Pinpoint the cell where the given text exists, returning its [X, Y] midpoint coordinate. 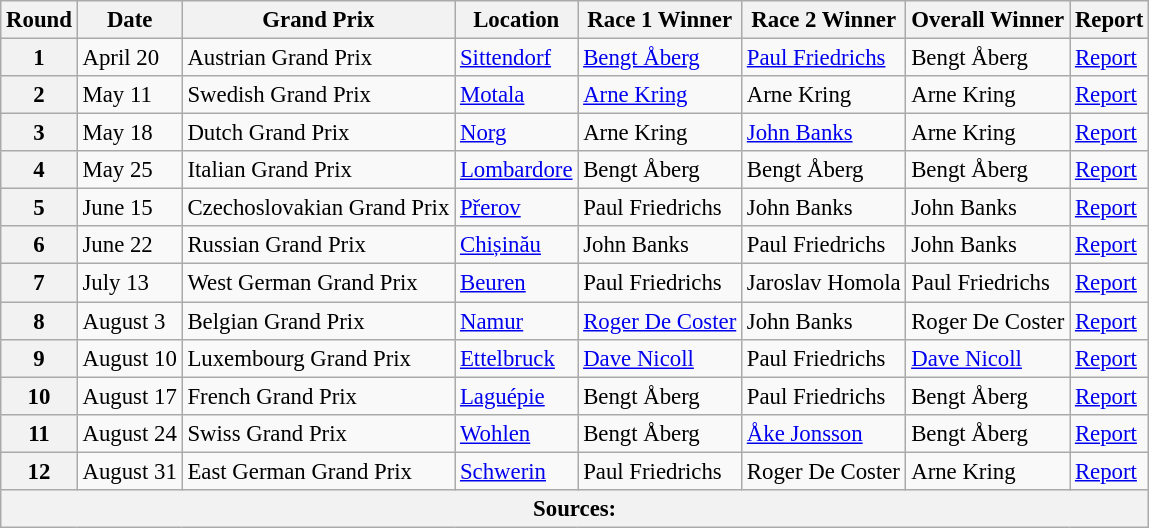
Chișinău [516, 245]
6 [39, 245]
French Grand Prix [318, 396]
Race 1 Winner [660, 20]
August 10 [130, 358]
1 [39, 58]
August 3 [130, 321]
Location [516, 20]
Ettelbruck [516, 358]
Motala [516, 95]
July 13 [130, 283]
Swiss Grand Prix [318, 433]
Norg [516, 133]
2 [39, 95]
Přerov [516, 208]
11 [39, 433]
4 [39, 170]
Date [130, 20]
August 31 [130, 471]
Russian Grand Prix [318, 245]
Laguépie [516, 396]
Austrian Grand Prix [318, 58]
Lombardore [516, 170]
May 11 [130, 95]
Dutch Grand Prix [318, 133]
Sittendorf [516, 58]
Belgian Grand Prix [318, 321]
August 24 [130, 433]
Namur [516, 321]
10 [39, 396]
Overall Winner [988, 20]
Italian Grand Prix [318, 170]
Luxembourg Grand Prix [318, 358]
Czechoslovakian Grand Prix [318, 208]
East German Grand Prix [318, 471]
Grand Prix [318, 20]
June 15 [130, 208]
Sources: [575, 509]
West German Grand Prix [318, 283]
9 [39, 358]
Beuren [516, 283]
August 17 [130, 396]
Wohlen [516, 433]
June 22 [130, 245]
12 [39, 471]
Schwerin [516, 471]
Swedish Grand Prix [318, 95]
Race 2 Winner [824, 20]
7 [39, 283]
May 18 [130, 133]
April 20 [130, 58]
Round [39, 20]
5 [39, 208]
Jaroslav Homola [824, 283]
8 [39, 321]
May 25 [130, 170]
3 [39, 133]
Åke Jonsson [824, 433]
